Return [x, y] of the center of cell containing provided text 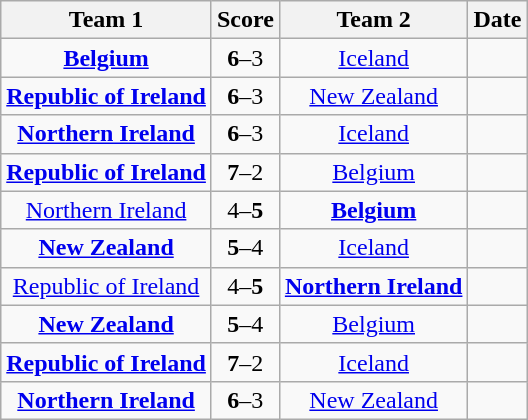
Score [245, 20]
Team 1 [106, 20]
Team 2 [374, 20]
Date [498, 20]
